Return [X, Y] of the center of cell containing provided text 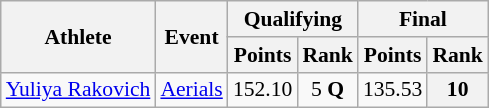
Yuliya Rakovich [78, 90]
Qualifying [293, 19]
Final [423, 19]
Event [191, 36]
135.53 [392, 90]
152.10 [262, 90]
10 [458, 90]
Athlete [78, 36]
5 Q [328, 90]
Aerials [191, 90]
